For the text-containing cell, return its midpoint in (X, Y) coordinate format. 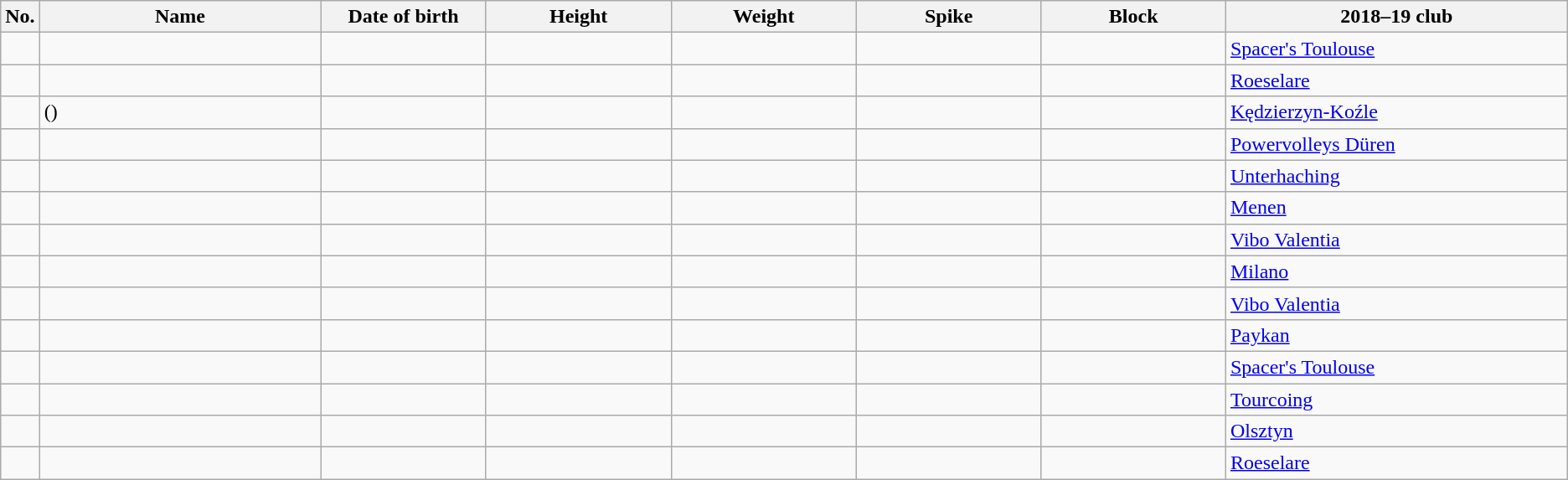
Spike (948, 17)
Kędzierzyn-Koźle (1396, 112)
() (180, 112)
Paykan (1396, 335)
Milano (1396, 271)
Block (1134, 17)
Height (578, 17)
Unterhaching (1396, 176)
Tourcoing (1396, 400)
Olsztyn (1396, 431)
Weight (764, 17)
Date of birth (404, 17)
Menen (1396, 208)
2018–19 club (1396, 17)
No. (20, 17)
Name (180, 17)
Powervolleys Düren (1396, 144)
